Extract the [X, Y] coordinate from the center of the cell holding the provided text.  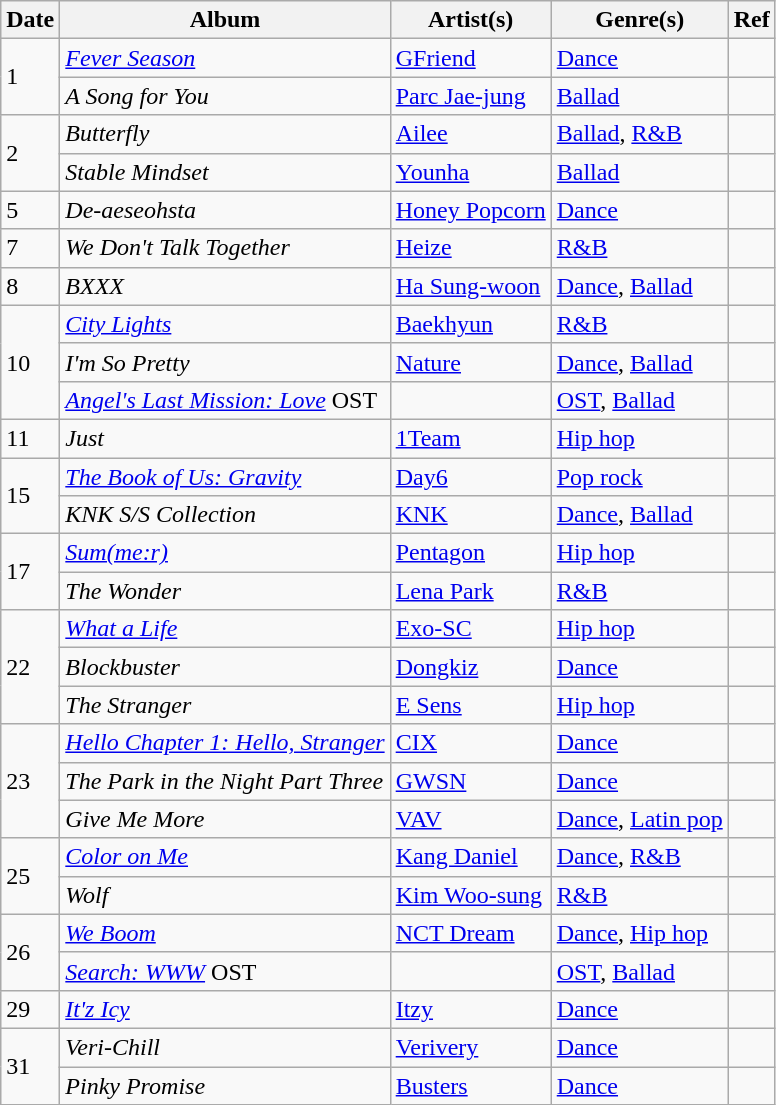
Search: WWW OST [225, 971]
CIX [470, 743]
Honey Popcorn [470, 210]
BXXX [225, 286]
Dance, Latin pop [640, 819]
2 [30, 153]
5 [30, 210]
Nature [470, 362]
Dance, Hip hop [640, 933]
The Stranger [225, 705]
KNK [470, 515]
Pinky Promise [225, 1085]
Younha [470, 172]
10 [30, 362]
De-aeseohsta [225, 210]
Ailee [470, 134]
KNK S/S Collection [225, 515]
Parc Jae-jung [470, 96]
Kang Daniel [470, 857]
E Sens [470, 705]
26 [30, 952]
1Team [470, 438]
Genre(s) [640, 20]
Artist(s) [470, 20]
Baekhyun [470, 324]
The Park in the Night Part Three [225, 781]
25 [30, 876]
GFriend [470, 58]
Lena Park [470, 591]
Pentagon [470, 553]
Blockbuster [225, 667]
Just [225, 438]
Angel's Last Mission: Love OST [225, 400]
31 [30, 1066]
Stable Mindset [225, 172]
Wolf [225, 895]
Dance, R&B [640, 857]
22 [30, 667]
Busters [470, 1085]
Itzy [470, 1009]
Pop rock [640, 477]
11 [30, 438]
What a Life [225, 629]
Ha Sung-woon [470, 286]
Heize [470, 248]
Fever Season [225, 58]
Give Me More [225, 819]
8 [30, 286]
Veri-Chill [225, 1047]
Kim Woo-sung [470, 895]
Exo-SC [470, 629]
We Don't Talk Together [225, 248]
The Wonder [225, 591]
NCT Dream [470, 933]
Ballad, R&B [640, 134]
Sum(me:r) [225, 553]
Verivery [470, 1047]
7 [30, 248]
The Book of Us: Gravity [225, 477]
Day6 [470, 477]
Album [225, 20]
Hello Chapter 1: Hello, Stranger [225, 743]
Color on Me [225, 857]
1 [30, 77]
17 [30, 572]
VAV [470, 819]
Dongkiz [470, 667]
I'm So Pretty [225, 362]
23 [30, 781]
Ref [752, 20]
Date [30, 20]
29 [30, 1009]
A Song for You [225, 96]
Butterfly [225, 134]
GWSN [470, 781]
City Lights [225, 324]
It'z Icy [225, 1009]
15 [30, 496]
We Boom [225, 933]
